Return (x, y) of the center of cell containing provided text 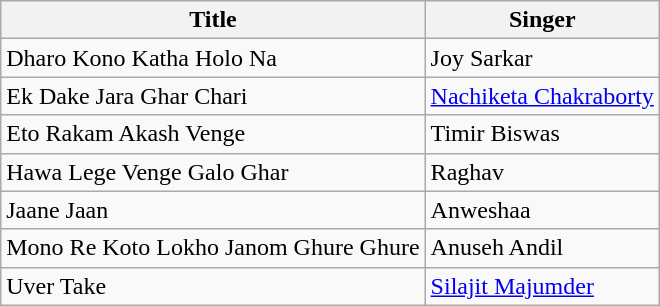
Timir Biswas (542, 134)
Eto Rakam Akash Venge (213, 134)
Anuseh Andil (542, 248)
Nachiketa Chakraborty (542, 96)
Title (213, 20)
Dharo Kono Katha Holo Na (213, 58)
Raghav (542, 172)
Uver Take (213, 286)
Silajit Majumder (542, 286)
Anweshaa (542, 210)
Hawa Lege Venge Galo Ghar (213, 172)
Joy Sarkar (542, 58)
Ek Dake Jara Ghar Chari (213, 96)
Mono Re Koto Lokho Janom Ghure Ghure (213, 248)
Singer (542, 20)
Jaane Jaan (213, 210)
